Extract the (X, Y) coordinate from the center of the cell holding the provided text.  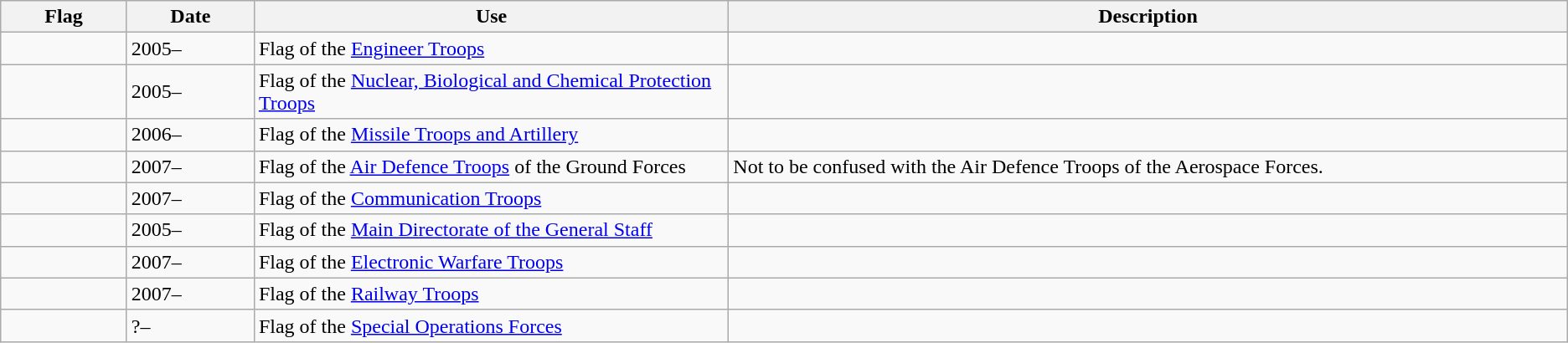
2006– (190, 135)
Date (190, 17)
Flag of the Engineer Troops (491, 49)
Flag of the Missile Troops and Artillery (491, 135)
Description (1148, 17)
?– (190, 325)
Flag of the Air Defence Troops of the Ground Forces (491, 166)
Not to be confused with the Air Defence Troops of the Aerospace Forces. (1148, 166)
Flag of the Main Directorate of the General Staff (491, 230)
Flag of the Electronic Warfare Troops (491, 262)
Flag (64, 17)
Flag of the Nuclear, Biological and Chemical Protection Troops (491, 92)
Flag of the Communication Troops (491, 198)
Flag of the Special Operations Forces (491, 325)
Flag of the Railway Troops (491, 294)
Use (491, 17)
